Determine the (x, y) coordinate at the center of the cell enclosing the given text.  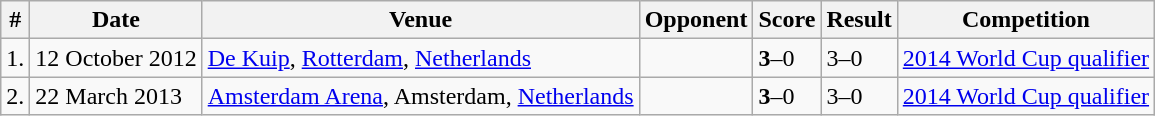
Amsterdam Arena, Amsterdam, Netherlands (420, 96)
1. (16, 58)
2. (16, 96)
De Kuip, Rotterdam, Netherlands (420, 58)
Venue (420, 20)
Result (859, 20)
Competition (1026, 20)
Score (787, 20)
12 October 2012 (116, 58)
Opponent (696, 20)
# (16, 20)
Date (116, 20)
22 March 2013 (116, 96)
